Identify which cell holds the provided text, then report its (x, y) central coordinate. 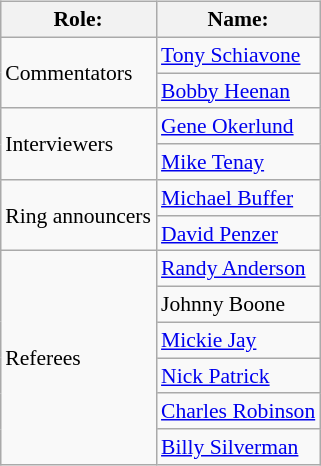
David Penzer (238, 233)
Mike Tenay (238, 162)
Mickie Jay (238, 340)
Bobby Heenan (238, 91)
Commentators (78, 72)
Billy Silverman (238, 447)
Name: (238, 20)
Ring announcers (78, 216)
Tony Schiavone (238, 55)
Charles Robinson (238, 411)
Randy Anderson (238, 269)
Interviewers (78, 144)
Nick Patrick (238, 376)
Michael Buffer (238, 198)
Gene Okerlund (238, 126)
Referees (78, 358)
Johnny Boone (238, 305)
Role: (78, 20)
